Extract the [X, Y] coordinate from the center of the cell holding the provided text.  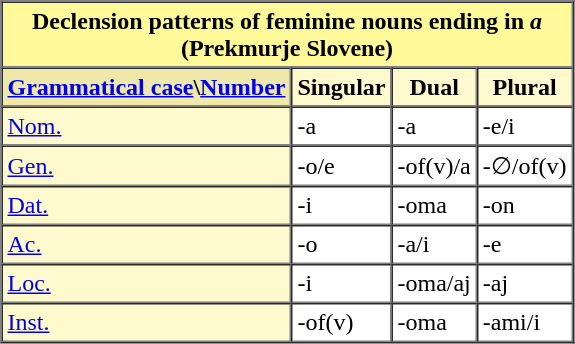
-aj [525, 284]
Dual [434, 88]
-∅/of(v) [525, 166]
Nom. [147, 126]
Gen. [147, 166]
-e [525, 244]
Ac. [147, 244]
-of(v)/a [434, 166]
Declension patterns of feminine nouns ending in a(Prekmurje Slovene) [288, 35]
Loc. [147, 284]
-a/i [434, 244]
Singular [341, 88]
Grammatical case\Number [147, 88]
Inst. [147, 322]
-o/e [341, 166]
-of(v) [341, 322]
-o [341, 244]
-on [525, 206]
-ami/i [525, 322]
-oma/aj [434, 284]
Dat. [147, 206]
Plural [525, 88]
-e/i [525, 126]
